Extract the [x, y] coordinate from the center of the cell holding the provided text.  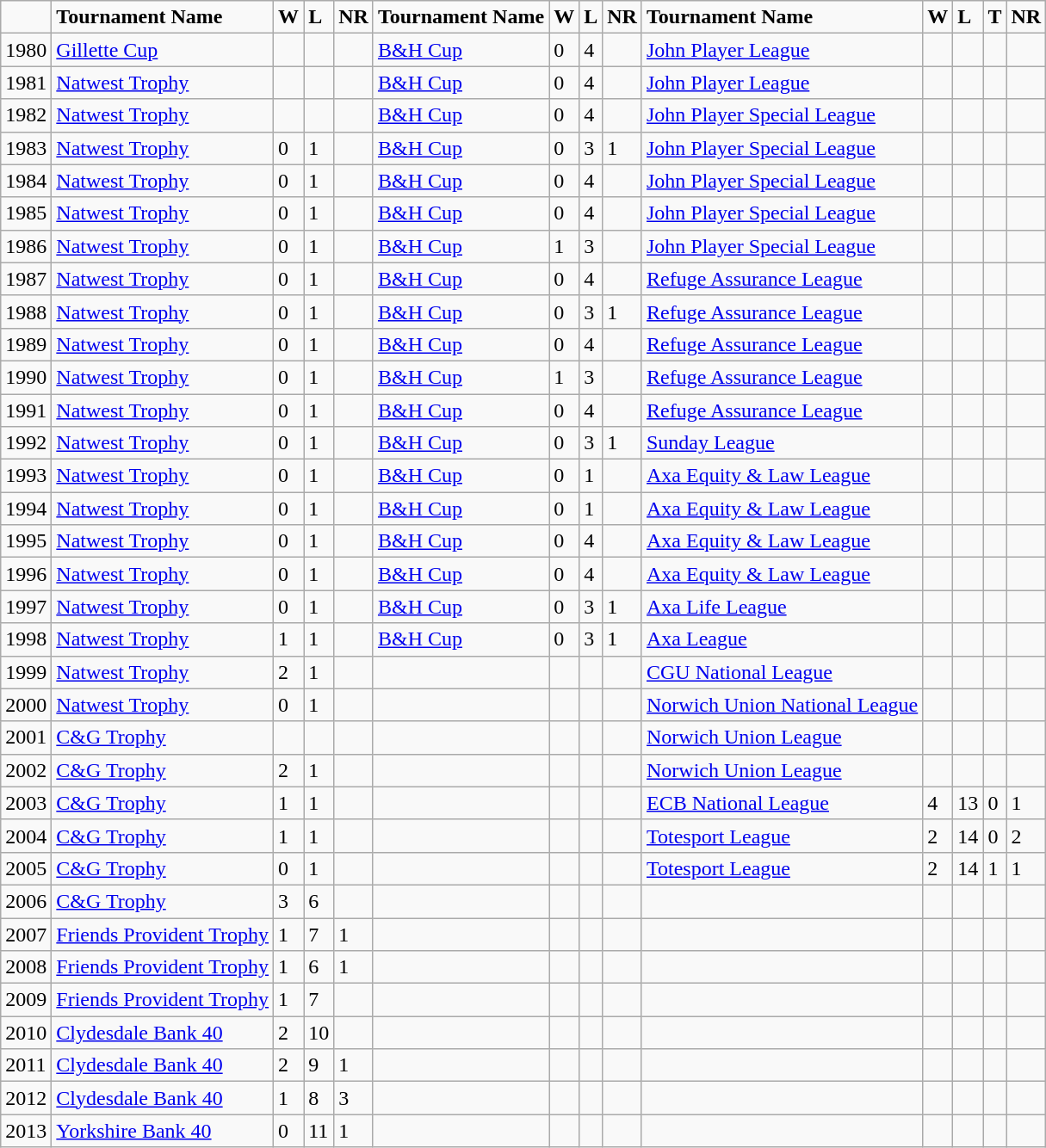
1989 [26, 344]
1987 [26, 279]
1984 [26, 181]
1996 [26, 574]
Sunday League [782, 443]
13 [968, 803]
Axa Life League [782, 607]
2012 [26, 1098]
1982 [26, 115]
2013 [26, 1131]
1990 [26, 377]
1999 [26, 672]
1992 [26, 443]
1994 [26, 509]
T [995, 17]
2009 [26, 1000]
Axa League [782, 639]
9 [319, 1065]
10 [319, 1033]
2000 [26, 705]
1983 [26, 148]
Gillette Cup [163, 50]
CGU National League [782, 672]
2003 [26, 803]
1981 [26, 83]
1985 [26, 213]
ECB National League [782, 803]
1988 [26, 312]
2008 [26, 967]
1991 [26, 410]
1980 [26, 50]
1986 [26, 246]
1998 [26, 639]
11 [319, 1131]
1995 [26, 541]
2011 [26, 1065]
Yorkshire Bank 40 [163, 1131]
1993 [26, 476]
2001 [26, 738]
2002 [26, 770]
2005 [26, 868]
1997 [26, 607]
2004 [26, 836]
2006 [26, 901]
8 [319, 1098]
2010 [26, 1033]
Norwich Union National League [782, 705]
2007 [26, 934]
